From the cell containing the given text, extract its center point as (X, Y) coordinate. 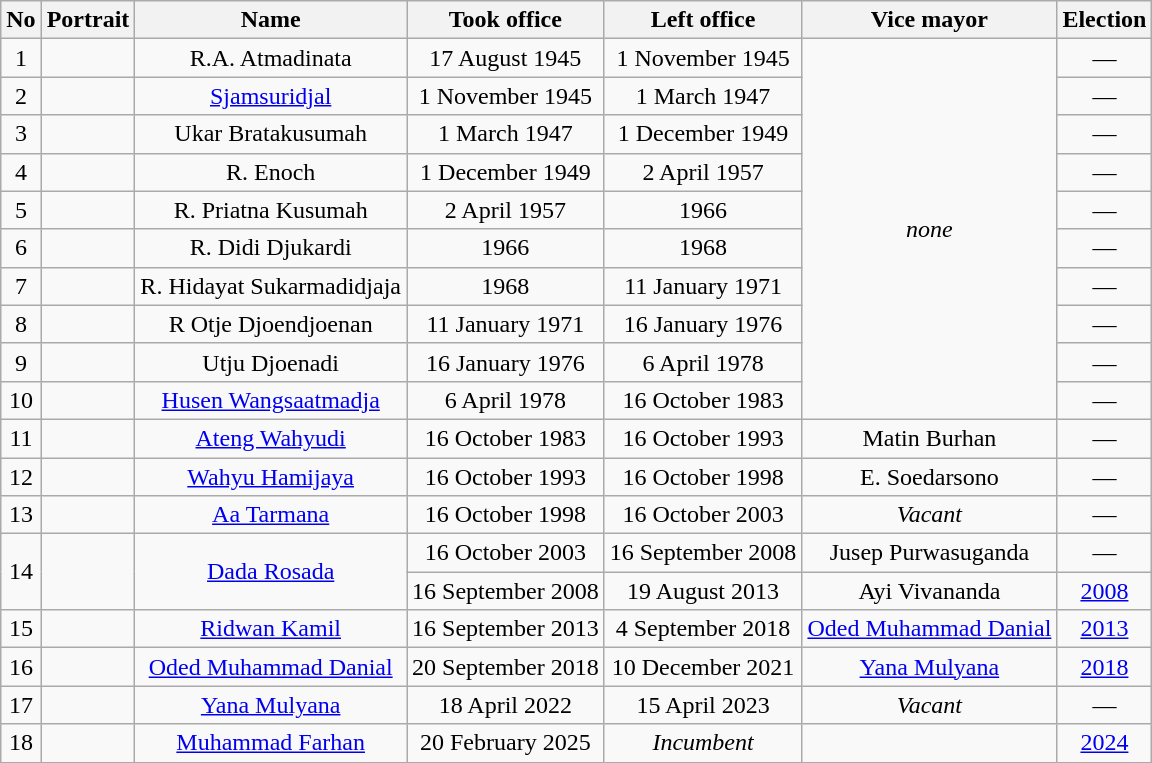
R Otje Djoendjoenan (271, 324)
7 (21, 286)
5 (21, 210)
13 (21, 515)
9 (21, 362)
1 (21, 58)
Aa Tarmana (271, 515)
10 (21, 400)
E. Soedarsono (930, 477)
20 February 2025 (505, 743)
Ukar Bratakusumah (271, 134)
2013 (1104, 629)
Sjamsuridjal (271, 96)
15 April 2023 (703, 705)
11 (21, 438)
6 (21, 248)
R. Priatna Kusumah (271, 210)
Matin Burhan (930, 438)
15 (21, 629)
R. Didi Djukardi (271, 248)
Portrait (88, 20)
Left office (703, 20)
No (21, 20)
Election (1104, 20)
R. Enoch (271, 172)
Took office (505, 20)
Muhammad Farhan (271, 743)
3 (21, 134)
18 (21, 743)
2018 (1104, 667)
12 (21, 477)
R. Hidayat Sukarmadidjaja (271, 286)
Dada Rosada (271, 572)
Jusep Purwasuganda (930, 553)
8 (21, 324)
Utju Djoenadi (271, 362)
2 (21, 96)
4 September 2018 (703, 629)
19 August 2013 (703, 591)
20 September 2018 (505, 667)
Incumbent (703, 743)
17 (21, 705)
18 April 2022 (505, 705)
2024 (1104, 743)
10 December 2021 (703, 667)
4 (21, 172)
R.A. Atmadinata (271, 58)
Name (271, 20)
Vice mayor (930, 20)
Ridwan Kamil (271, 629)
16 (21, 667)
Wahyu Hamijaya (271, 477)
Ateng Wahyudi (271, 438)
2008 (1104, 591)
none (930, 230)
17 August 1945 (505, 58)
Husen Wangsaatmadja (271, 400)
14 (21, 572)
16 September 2013 (505, 629)
Ayi Vivananda (930, 591)
